Return (X, Y) of the center of cell containing provided text 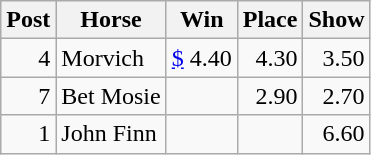
4 (28, 58)
Horse (111, 20)
1 (28, 134)
Bet Mosie (111, 96)
Win (202, 20)
Place (270, 20)
Show (336, 20)
4.30 (270, 58)
Post (28, 20)
3.50 (336, 58)
Morvich (111, 58)
2.70 (336, 96)
7 (28, 96)
$ 4.40 (202, 58)
6.60 (336, 134)
John Finn (111, 134)
2.90 (270, 96)
